Search for the cell housing the specified text and yield its [x, y] center coordinate. 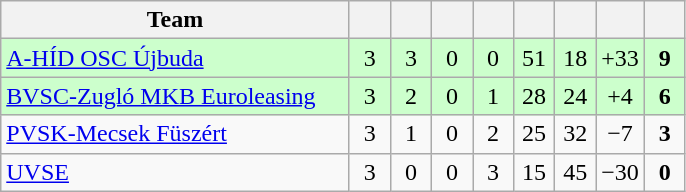
+33 [620, 58]
−7 [620, 134]
+4 [620, 96]
6 [664, 96]
PVSK-Mecsek Füszért [176, 134]
15 [534, 172]
45 [576, 172]
A-HÍD OSC Újbuda [176, 58]
BVSC-Zugló MKB Euroleasing [176, 96]
UVSE [176, 172]
32 [576, 134]
24 [576, 96]
18 [576, 58]
9 [664, 58]
28 [534, 96]
Team [176, 20]
25 [534, 134]
−30 [620, 172]
51 [534, 58]
